Locate the cell with the specified text and output its [x, y] center coordinate. 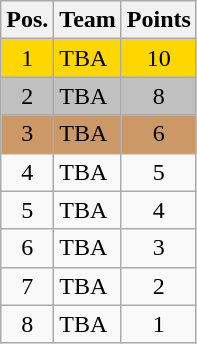
Points [158, 20]
10 [158, 58]
Team [88, 20]
7 [28, 286]
Pos. [28, 20]
